For the text-containing cell, return its midpoint in [x, y] coordinate format. 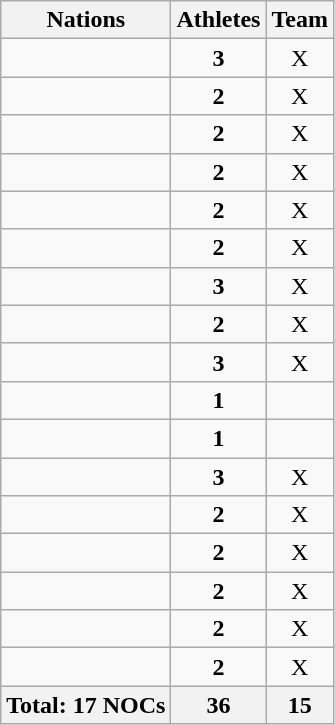
36 [218, 705]
15 [300, 705]
Team [300, 20]
Total: 17 NOCs [86, 705]
Nations [86, 20]
Athletes [218, 20]
